Output the [x, y] coordinate of the center of the cell containing the given text.  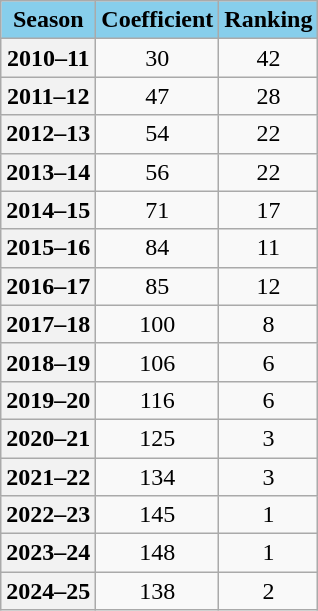
56 [158, 172]
116 [158, 400]
17 [268, 210]
125 [158, 438]
2018–19 [48, 362]
106 [158, 362]
11 [268, 248]
2013–14 [48, 172]
12 [268, 286]
2010–11 [48, 58]
2014–15 [48, 210]
148 [158, 553]
2012–13 [48, 134]
84 [158, 248]
71 [158, 210]
2 [268, 591]
138 [158, 591]
28 [268, 96]
Season [48, 20]
2020–21 [48, 438]
100 [158, 324]
2019–20 [48, 400]
2011–12 [48, 96]
8 [268, 324]
2022–23 [48, 515]
134 [158, 477]
85 [158, 286]
2021–22 [48, 477]
2017–18 [48, 324]
30 [158, 58]
42 [268, 58]
2023–24 [48, 553]
2024–25 [48, 591]
145 [158, 515]
2015–16 [48, 248]
2016–17 [48, 286]
47 [158, 96]
54 [158, 134]
Coefficient [158, 20]
Ranking [268, 20]
